Search for the cell housing the specified text and yield its [X, Y] center coordinate. 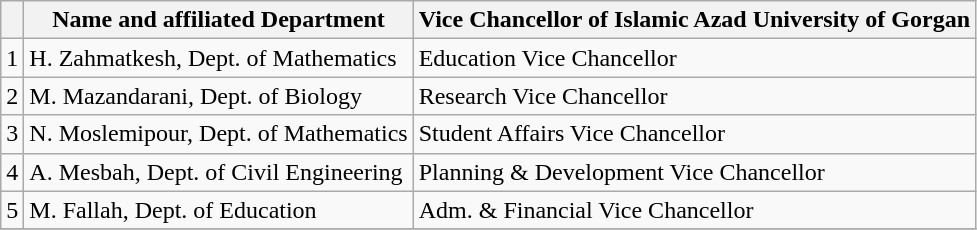
4 [12, 172]
Research Vice Chancellor [694, 96]
H. Zahmatkesh, Dept. of Mathematics [218, 58]
Name and affiliated Department [218, 20]
Vice Chancellor of Islamic Azad University of Gorgan [694, 20]
Education Vice Chancellor [694, 58]
N. Moslemipour, Dept. of Mathematics [218, 134]
3 [12, 134]
Student Affairs Vice Chancellor [694, 134]
Adm. & Financial Vice Chancellor [694, 210]
Planning & Development Vice Chancellor [694, 172]
1 [12, 58]
A. Mesbah, Dept. of Civil Engineering [218, 172]
M. Mazandarani, Dept. of Biology [218, 96]
5 [12, 210]
2 [12, 96]
M. Fallah, Dept. of Education [218, 210]
